Provide the (x, y) coordinate of the cell's center where the given text is located.  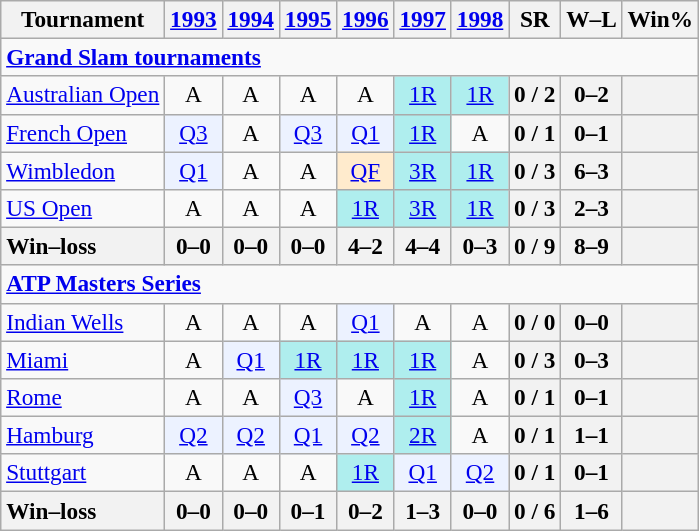
W–L (592, 19)
4–2 (366, 246)
1995 (308, 19)
0 / 6 (535, 510)
2–3 (592, 208)
1–1 (592, 435)
4–4 (422, 246)
Tournament (83, 19)
0 / 9 (535, 246)
1998 (480, 19)
Hamburg (83, 435)
2R (422, 435)
0 / 0 (535, 322)
Win% (660, 19)
Wimbledon (83, 170)
1–3 (422, 510)
1996 (366, 19)
Stuttgart (83, 473)
6–3 (592, 170)
Australian Open (83, 95)
ATP Masters Series (350, 284)
8–9 (592, 246)
Miami (83, 359)
1994 (250, 19)
US Open (83, 208)
SR (535, 19)
French Open (83, 133)
QF (366, 170)
1993 (194, 19)
Indian Wells (83, 322)
Grand Slam tournaments (350, 57)
0 / 2 (535, 95)
1–6 (592, 510)
Rome (83, 397)
1997 (422, 19)
